Provide the (X, Y) coordinate of the cell's center where the given text is located.  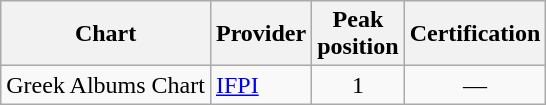
Chart (106, 34)
1 (358, 85)
IFPI (260, 85)
Greek Albums Chart (106, 85)
Certification (475, 34)
Peakposition (358, 34)
Provider (260, 34)
— (475, 85)
